Scan for the cell matching the given text and deliver its (x, y) coordinate at center. 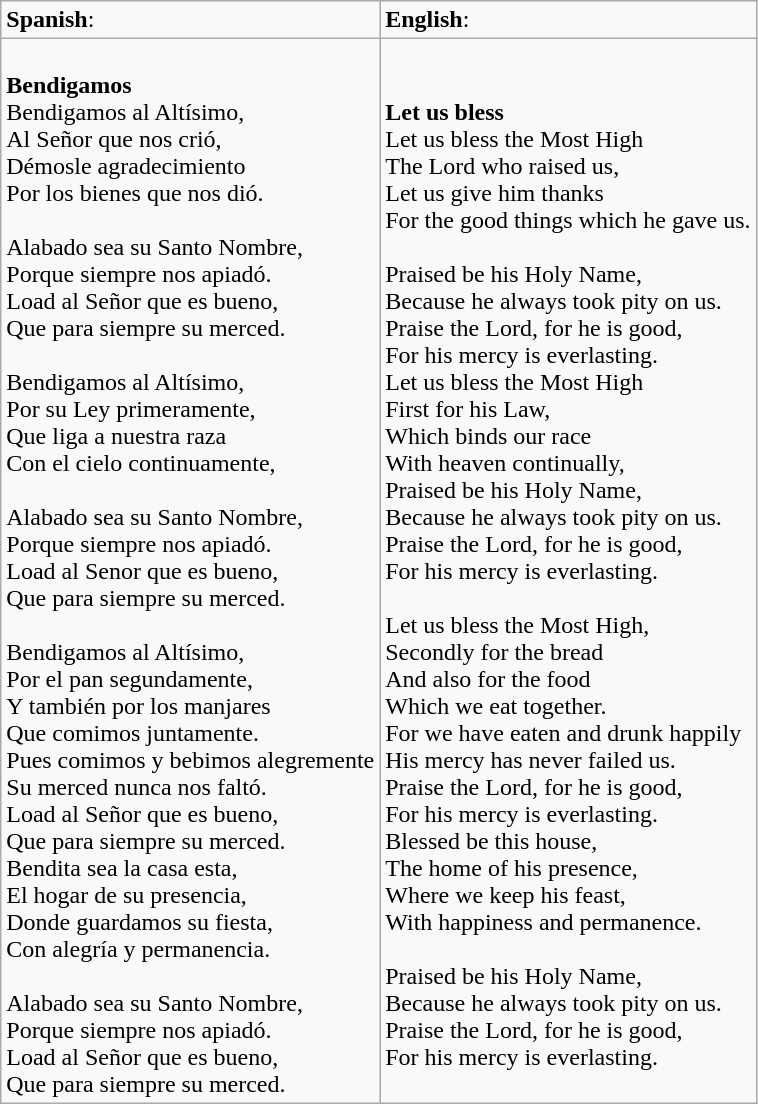
English: (568, 20)
Spanish: (190, 20)
